Detect which cell encompasses the target text, then output its (X, Y) center coordinate. 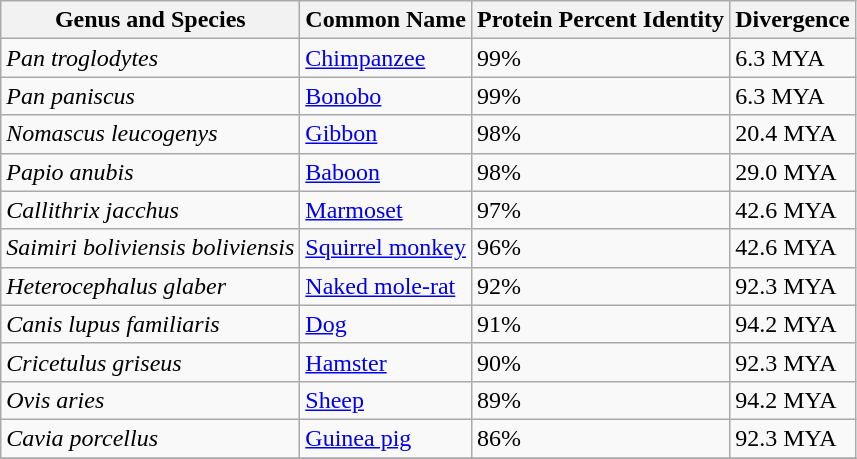
92% (601, 286)
20.4 MYA (793, 134)
Hamster (386, 362)
Bonobo (386, 96)
91% (601, 324)
Pan paniscus (150, 96)
96% (601, 248)
Genus and Species (150, 20)
Canis lupus familiaris (150, 324)
Squirrel monkey (386, 248)
Guinea pig (386, 438)
Cavia porcellus (150, 438)
Heterocephalus glaber (150, 286)
97% (601, 210)
90% (601, 362)
Pan troglodytes (150, 58)
Common Name (386, 20)
Sheep (386, 400)
Cricetulus griseus (150, 362)
Callithrix jacchus (150, 210)
Protein Percent Identity (601, 20)
Nomascus leucogenys (150, 134)
89% (601, 400)
Baboon (386, 172)
Papio anubis (150, 172)
86% (601, 438)
Divergence (793, 20)
29.0 MYA (793, 172)
Gibbon (386, 134)
Chimpanzee (386, 58)
Dog (386, 324)
Ovis aries (150, 400)
Naked mole-rat (386, 286)
Saimiri boliviensis boliviensis (150, 248)
Marmoset (386, 210)
